From the cell containing the given text, extract its center point as [x, y] coordinate. 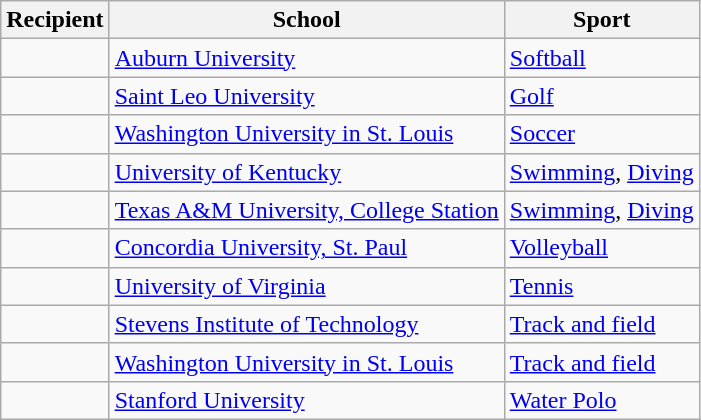
Water Polo [602, 400]
Saint Leo University [306, 96]
Sport [602, 20]
Softball [602, 58]
Golf [602, 96]
University of Virginia [306, 286]
University of Kentucky [306, 172]
Auburn University [306, 58]
Stevens Institute of Technology [306, 324]
Stanford University [306, 400]
Soccer [602, 134]
School [306, 20]
Concordia University, St. Paul [306, 248]
Volleyball [602, 248]
Texas A&M University, College Station [306, 210]
Tennis [602, 286]
Recipient [55, 20]
